Return the [X, Y] coordinate for the center point of the cell that contains the specified text.  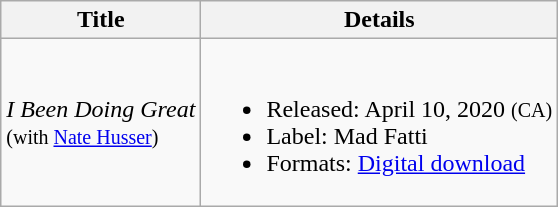
Released: April 10, 2020 (CA)Label: Mad FattiFormats: Digital download [380, 122]
I Been Doing Great(with Nate Husser) [101, 122]
Title [101, 20]
Details [380, 20]
